Determine the [x, y] coordinate at the center of the cell enclosing the given text.  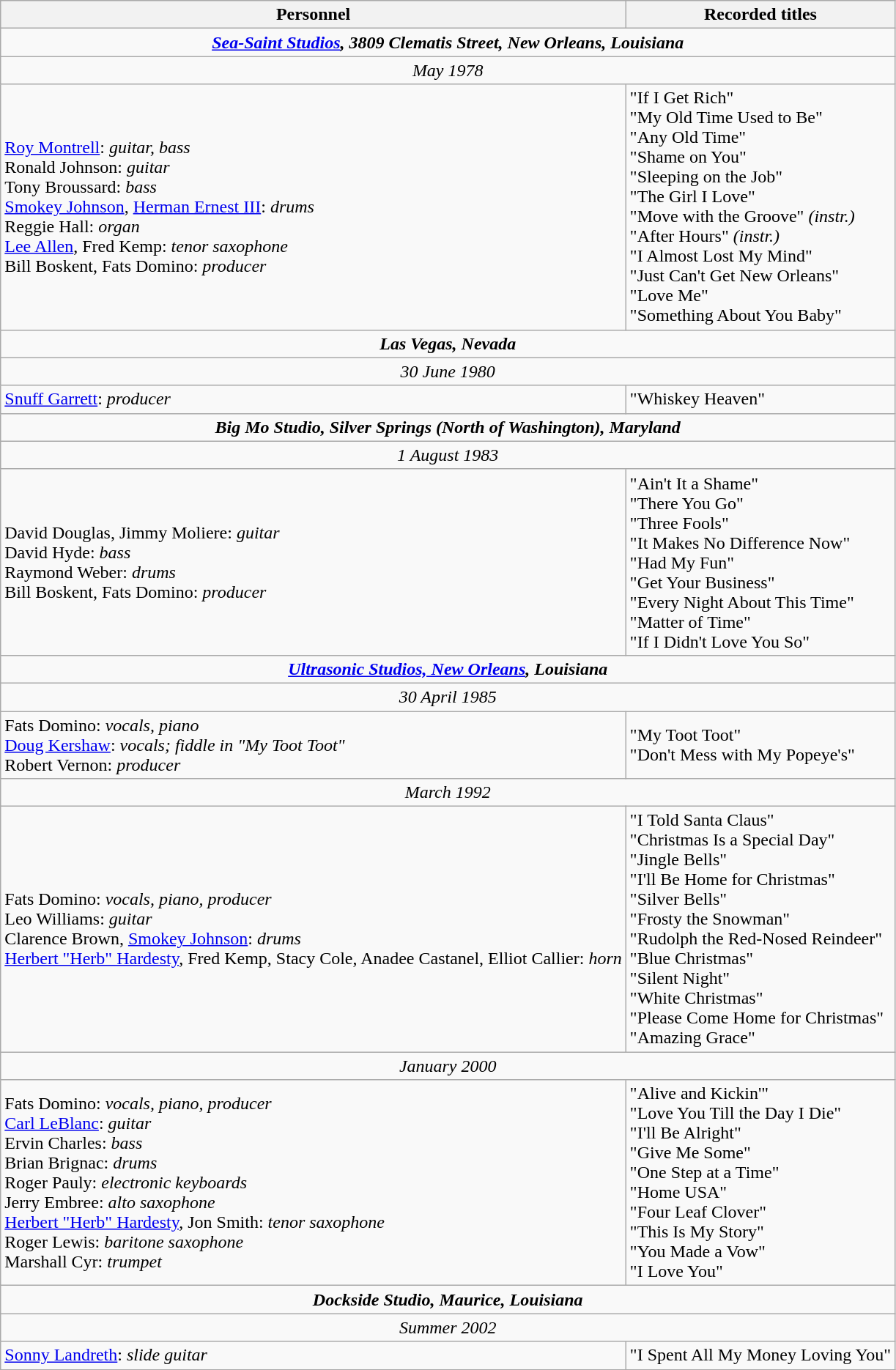
Fats Domino: vocals, pianoDoug Kershaw: vocals; fiddle in "My Toot Toot"Robert Vernon: producer [314, 744]
Personnel [314, 15]
Snuff Garrett: producer [314, 399]
"Whiskey Heaven" [760, 399]
1 August 1983 [448, 455]
Big Mo Studio, Silver Springs (North of Washington), Maryland [448, 427]
Las Vegas, Nevada [448, 344]
"My Toot Toot""Don't Mess with My Popeye's" [760, 744]
"I Spent All My Money Loving You" [760, 1355]
30 April 1985 [448, 697]
January 2000 [448, 1066]
Dockside Studio, Maurice, Louisiana [448, 1300]
March 1992 [448, 793]
David Douglas, Jimmy Moliere: guitarDavid Hyde: bassRaymond Weber: drumsBill Boskent, Fats Domino: producer [314, 562]
Ultrasonic Studios, New Orleans, Louisiana [448, 669]
30 June 1980 [448, 371]
May 1978 [448, 70]
Recorded titles [760, 15]
Sea-Saint Studios, 3809 Clematis Street, New Orleans, Louisiana [448, 42]
Sonny Landreth: slide guitar [314, 1355]
Summer 2002 [448, 1328]
